Determine the (X, Y) coordinate at the center of the cell enclosing the given text.  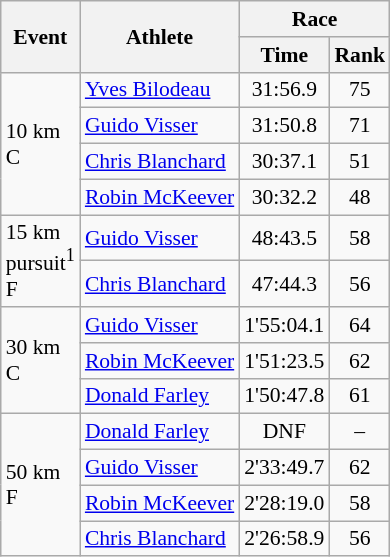
Time (284, 55)
1'50:47.8 (284, 396)
Event (40, 36)
61 (360, 396)
30:37.1 (284, 162)
48 (360, 197)
DNF (284, 432)
75 (360, 90)
64 (360, 325)
47:44.3 (284, 284)
1'55:04.1 (284, 325)
31:50.8 (284, 126)
10 km C (40, 143)
Yves Bilodeau (160, 90)
15 km pursuit1 F (40, 261)
30:32.2 (284, 197)
Race (314, 19)
51 (360, 162)
31:56.9 (284, 90)
50 km F (40, 485)
2'26:58.9 (284, 539)
Rank (360, 55)
71 (360, 126)
– (360, 432)
Athlete (160, 36)
48:43.5 (284, 238)
30 km C (40, 360)
2'33:49.7 (284, 468)
1'51:23.5 (284, 361)
2'28:19.0 (284, 503)
